Return [x, y] of the center of cell containing provided text 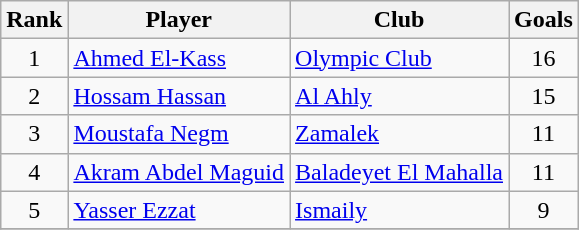
Akram Abdel Maguid [179, 172]
Hossam Hassan [179, 96]
16 [544, 58]
Moustafa Negm [179, 134]
2 [34, 96]
15 [544, 96]
Ahmed El-Kass [179, 58]
3 [34, 134]
Goals [544, 20]
Player [179, 20]
9 [544, 210]
Zamalek [400, 134]
5 [34, 210]
Olympic Club [400, 58]
Yasser Ezzat [179, 210]
Club [400, 20]
4 [34, 172]
Rank [34, 20]
Baladeyet El Mahalla [400, 172]
1 [34, 58]
Al Ahly [400, 96]
Ismaily [400, 210]
